Provide the (x, y) coordinate of the cell's center where the given text is located.  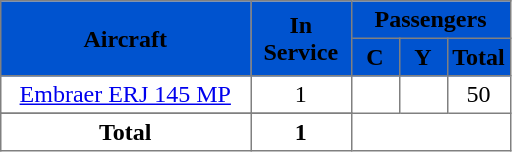
50 (478, 95)
Passengers (430, 20)
Aircraft (125, 38)
Embraer ERJ 145 MP (125, 95)
In Service (300, 38)
Y (423, 57)
C (375, 57)
